Return [X, Y] of the center of cell containing provided text 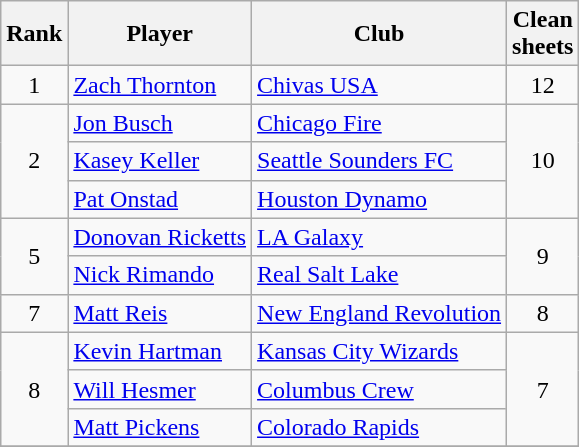
New England Revolution [380, 313]
Colorado Rapids [380, 427]
Real Salt Lake [380, 275]
Nick Rimando [160, 275]
Kasey Keller [160, 161]
Rank [34, 34]
Houston Dynamo [380, 199]
5 [34, 256]
Pat Onstad [160, 199]
Matt Pickens [160, 427]
9 [543, 256]
Chicago Fire [380, 123]
Will Hesmer [160, 389]
LA Galaxy [380, 237]
Kansas City Wizards [380, 351]
Columbus Crew [380, 389]
Chivas USA [380, 85]
Donovan Ricketts [160, 237]
Cleansheets [543, 34]
12 [543, 85]
Zach Thornton [160, 85]
Club [380, 34]
10 [543, 161]
Seattle Sounders FC [380, 161]
2 [34, 161]
Kevin Hartman [160, 351]
Jon Busch [160, 123]
1 [34, 85]
Player [160, 34]
Matt Reis [160, 313]
